Pinpoint the cell where the given text exists, returning its (X, Y) midpoint coordinate. 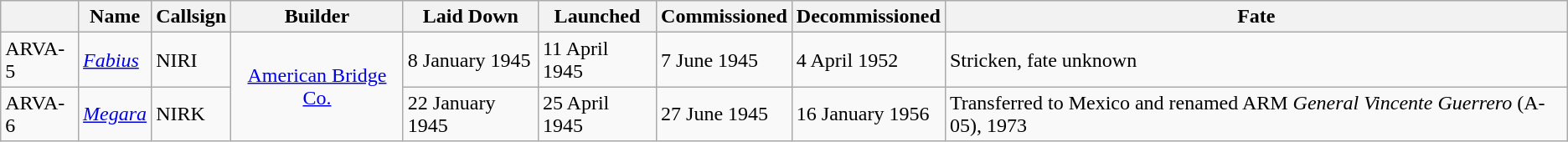
Stricken, fate unknown (1256, 60)
Fate (1256, 17)
8 January 1945 (471, 60)
Callsign (191, 17)
NIRI (191, 60)
Decommissioned (868, 17)
American Bridge Co. (317, 87)
ARVA-6 (40, 114)
NIRK (191, 114)
Transferred to Mexico and renamed ARM General Vincente Guerrero (A-05), 1973 (1256, 114)
Launched (596, 17)
16 January 1956 (868, 114)
4 April 1952 (868, 60)
Megara (116, 114)
Name (116, 17)
Fabius (116, 60)
Laid Down (471, 17)
ARVA-5 (40, 60)
7 June 1945 (725, 60)
27 June 1945 (725, 114)
Builder (317, 17)
11 April 1945 (596, 60)
22 January 1945 (471, 114)
25 April 1945 (596, 114)
Commissioned (725, 17)
